Extract the [x, y] coordinate from the center of the cell holding the provided text.  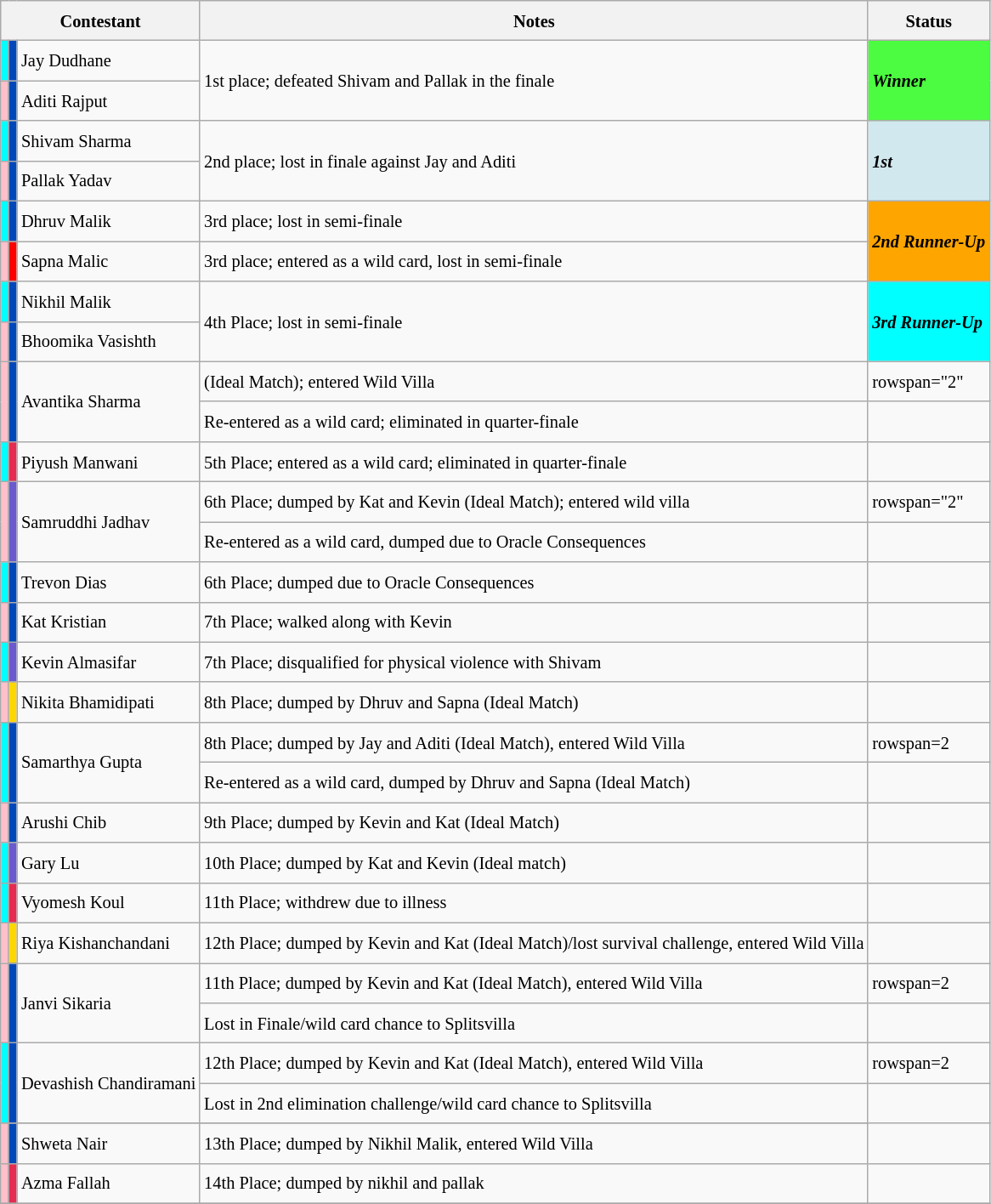
(Ideal Match); entered Wild Villa [534, 381]
Lost in 2nd elimination challenge/wild card chance to Splitsvilla [534, 1104]
8th Place; dumped by Jay and Aditi (Ideal Match), entered Wild Villa [534, 741]
Nikhil Malik [109, 301]
Jay Dudhane [109, 61]
2nd place; lost in finale against Jay and Aditi [534, 161]
Sapna Malic [109, 260]
Trevon Dias [109, 582]
3rd Runner-Up [928, 321]
Avantika Sharma [109, 401]
Shivam Sharma [109, 141]
11th Place; dumped by Kevin and Kat (Ideal Match), entered Wild Villa [534, 983]
Re-entered as a wild card, dumped by Dhruv and Sapna (Ideal Match) [534, 782]
Nikita Bhamidipati [109, 702]
10th Place; dumped by Kat and Kevin (Ideal match) [534, 862]
5th Place; entered as a wild card; eliminated in quarter-finale [534, 461]
2nd Runner-Up [928, 241]
Janvi Sikaria [109, 1002]
6th Place; dumped by Kat and Kevin (Ideal Match); entered wild villa [534, 502]
Piyush Manwani [109, 461]
Vyomesh Koul [109, 903]
3rd place; entered as a wild card, lost in semi-finale [534, 260]
Riya Kishanchandani [109, 942]
1st [928, 161]
3rd place; lost in semi-finale [534, 221]
11th Place; withdrew due to illness [534, 903]
Status [928, 20]
Samruddhi Jadhav [109, 521]
Kat Kristian [109, 622]
7th Place; walked along with Kevin [534, 622]
Gary Lu [109, 862]
Re-entered as a wild card, dumped due to Oracle Consequences [534, 541]
Pallak Yadav [109, 180]
Arushi Chib [109, 821]
Samarthya Gupta [109, 762]
Re-entered as a wild card; eliminated in quarter-finale [534, 422]
12th Place; dumped by Kevin and Kat (Ideal Match)/lost survival challenge, entered Wild Villa [534, 942]
Kevin Almasifar [109, 662]
14th Place; dumped by nikhil and pallak [534, 1184]
4th Place; lost in semi-finale [534, 321]
8th Place; dumped by Dhruv and Sapna (Ideal Match) [534, 702]
6th Place; dumped due to Oracle Consequences [534, 582]
Devashish Chandiramani [109, 1082]
1st place; defeated Shivam and Pallak in the finale [534, 81]
Lost in Finale/wild card chance to Splitsvilla [534, 1022]
7th Place; disqualified for physical violence with Shivam [534, 662]
Winner [928, 81]
Bhoomika Vasishth [109, 342]
Dhruv Malik [109, 221]
9th Place; dumped by Kevin and Kat (Ideal Match) [534, 821]
12th Place; dumped by Kevin and Kat (Ideal Match), entered Wild Villa [534, 1063]
13th Place; dumped by Nikhil Malik, entered Wild Villa [534, 1143]
Shweta Nair [109, 1143]
Contestant [100, 20]
Notes [534, 20]
Azma Fallah [109, 1184]
Aditi Rajput [109, 100]
